Return the (X, Y) coordinate for the center point of the cell that contains the specified text.  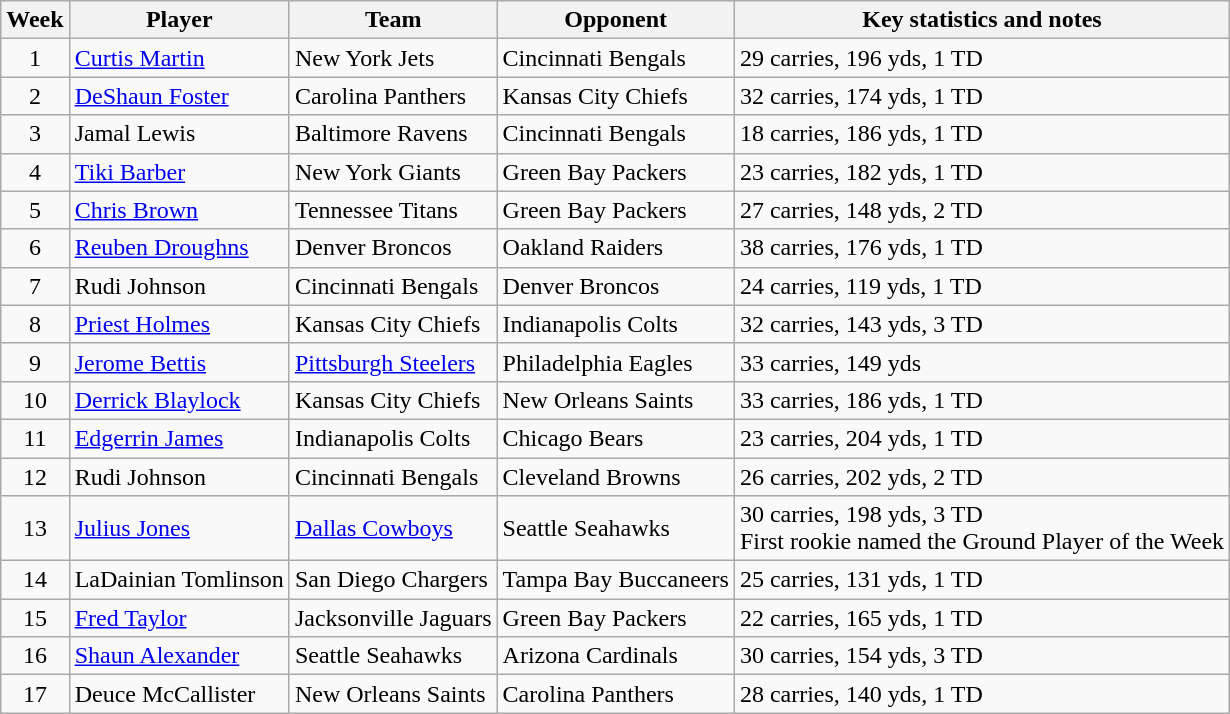
Baltimore Ravens (393, 134)
5 (35, 210)
Shaun Alexander (179, 656)
9 (35, 362)
26 carries, 202 yds, 2 TD (982, 477)
33 carries, 149 yds (982, 362)
Player (179, 20)
23 carries, 204 yds, 1 TD (982, 438)
LaDainian Tomlinson (179, 580)
Julius Jones (179, 528)
Jamal Lewis (179, 134)
7 (35, 286)
3 (35, 134)
Cleveland Browns (616, 477)
Tennessee Titans (393, 210)
17 (35, 694)
DeShaun Foster (179, 96)
18 carries, 186 yds, 1 TD (982, 134)
Week (35, 20)
12 (35, 477)
38 carries, 176 yds, 1 TD (982, 248)
Philadelphia Eagles (616, 362)
Jacksonville Jaguars (393, 618)
Arizona Cardinals (616, 656)
16 (35, 656)
Priest Holmes (179, 324)
Edgerrin James (179, 438)
14 (35, 580)
8 (35, 324)
33 carries, 186 yds, 1 TD (982, 400)
23 carries, 182 yds, 1 TD (982, 172)
Curtis Martin (179, 58)
6 (35, 248)
Chris Brown (179, 210)
27 carries, 148 yds, 2 TD (982, 210)
22 carries, 165 yds, 1 TD (982, 618)
Fred Taylor (179, 618)
New York Giants (393, 172)
Derrick Blaylock (179, 400)
Dallas Cowboys (393, 528)
25 carries, 131 yds, 1 TD (982, 580)
11 (35, 438)
2 (35, 96)
Jerome Bettis (179, 362)
32 carries, 174 yds, 1 TD (982, 96)
New York Jets (393, 58)
Chicago Bears (616, 438)
24 carries, 119 yds, 1 TD (982, 286)
32 carries, 143 yds, 3 TD (982, 324)
30 carries, 198 yds, 3 TDFirst rookie named the Ground Player of the Week (982, 528)
Oakland Raiders (616, 248)
28 carries, 140 yds, 1 TD (982, 694)
Tiki Barber (179, 172)
30 carries, 154 yds, 3 TD (982, 656)
Pittsburgh Steelers (393, 362)
Opponent (616, 20)
San Diego Chargers (393, 580)
Key statistics and notes (982, 20)
Tampa Bay Buccaneers (616, 580)
13 (35, 528)
4 (35, 172)
Team (393, 20)
15 (35, 618)
Reuben Droughns (179, 248)
29 carries, 196 yds, 1 TD (982, 58)
10 (35, 400)
1 (35, 58)
Deuce McCallister (179, 694)
